Find where the given text appears and provide that cell's center as [x, y] coordinate. 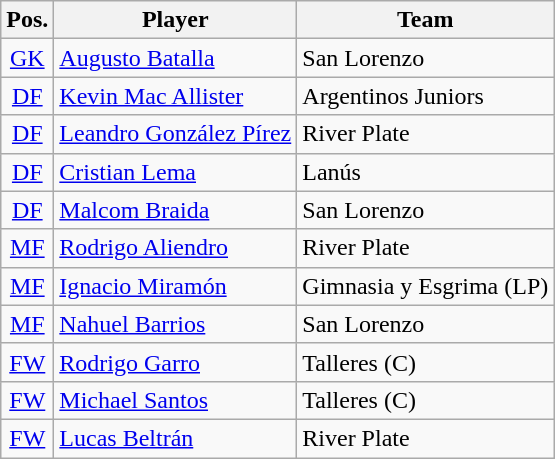
Argentinos Juniors [426, 96]
Team [426, 20]
Kevin Mac Allister [176, 96]
Rodrigo Garro [176, 362]
Pos. [28, 20]
Ignacio Miramón [176, 286]
Cristian Lema [176, 172]
Rodrigo Aliendro [176, 248]
Lanús [426, 172]
Malcom Braida [176, 210]
Gimnasia y Esgrima (LP) [426, 286]
Leandro González Pírez [176, 134]
Michael Santos [176, 400]
Nahuel Barrios [176, 324]
Player [176, 20]
GK [28, 58]
Lucas Beltrán [176, 438]
Augusto Batalla [176, 58]
